Output the (x, y) coordinate of the center of the cell containing the given text.  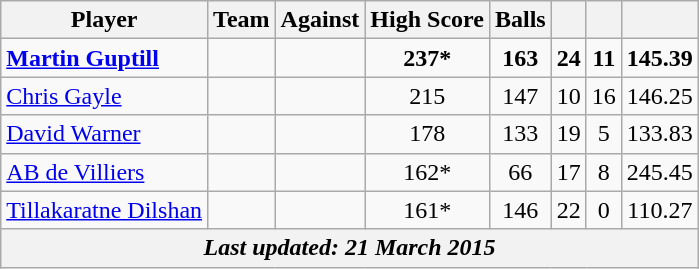
10 (568, 96)
Team (242, 20)
Chris Gayle (104, 96)
145.39 (660, 58)
133 (520, 134)
147 (520, 96)
146.25 (660, 96)
66 (520, 172)
5 (604, 134)
0 (604, 210)
24 (568, 58)
Player (104, 20)
237* (428, 58)
133.83 (660, 134)
16 (604, 96)
High Score (428, 20)
Tillakaratne Dilshan (104, 210)
245.45 (660, 172)
163 (520, 58)
22 (568, 210)
Balls (520, 20)
8 (604, 172)
AB de Villiers (104, 172)
19 (568, 134)
162* (428, 172)
Martin Guptill (104, 58)
161* (428, 210)
110.27 (660, 210)
178 (428, 134)
215 (428, 96)
David Warner (104, 134)
146 (520, 210)
Against (320, 20)
Last updated: 21 March 2015 (350, 248)
17 (568, 172)
11 (604, 58)
